Return the [x, y] coordinate for the center point of the cell that contains the specified text.  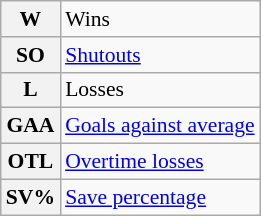
W [30, 19]
Shutouts [160, 55]
SO [30, 55]
L [30, 90]
Losses [160, 90]
Save percentage [160, 197]
SV% [30, 197]
Goals against average [160, 126]
Overtime losses [160, 162]
OTL [30, 162]
GAA [30, 126]
Wins [160, 19]
